Pinpoint the cell where the given text exists, returning its [X, Y] midpoint coordinate. 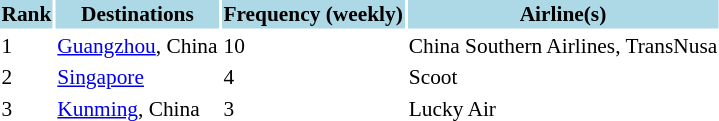
Singapore [138, 77]
Frequency (weekly) [313, 14]
2 [26, 77]
Guangzhou, China [138, 46]
Destinations [138, 14]
China Southern Airlines, TransNusa [562, 46]
1 [26, 46]
Airline(s) [562, 14]
10 [313, 46]
Scoot [562, 77]
Rank [26, 14]
4 [313, 77]
